Return (X, Y) of the center of cell containing provided text 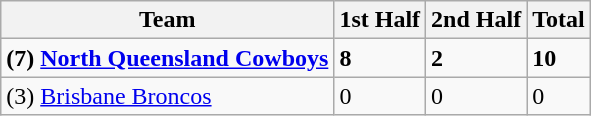
2nd Half (476, 20)
8 (380, 58)
1st Half (380, 20)
(3) Brisbane Broncos (168, 96)
Total (559, 20)
(7) North Queensland Cowboys (168, 58)
Team (168, 20)
2 (476, 58)
10 (559, 58)
